Detect which cell encompasses the target text, then output its [X, Y] center coordinate. 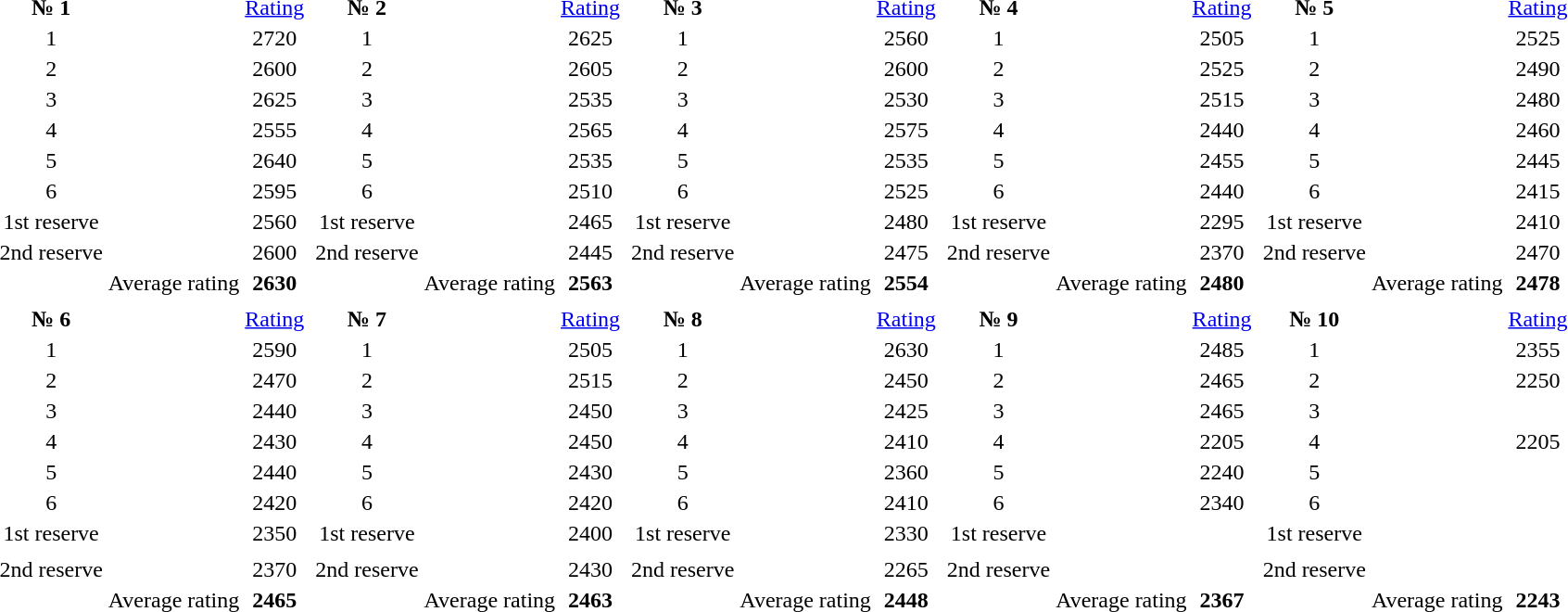
№ 7 [367, 319]
2475 [906, 252]
№ 9 [998, 319]
2360 [906, 472]
2590 [274, 350]
2205 [1221, 441]
2555 [274, 130]
2240 [1221, 472]
2595 [274, 191]
2470 [274, 380]
№ 8 [683, 319]
2340 [1221, 503]
2350 [274, 533]
2605 [591, 69]
2330 [906, 533]
2510 [591, 191]
2400 [591, 533]
2575 [906, 130]
2565 [591, 130]
2455 [1221, 160]
2720 [274, 38]
2554 [906, 283]
2445 [591, 252]
2530 [906, 99]
2563 [591, 283]
2425 [906, 411]
2265 [906, 569]
2640 [274, 160]
2295 [1221, 222]
2485 [1221, 350]
№ 10 [1314, 319]
